Output the (X, Y) coordinate of the center of the cell containing the given text.  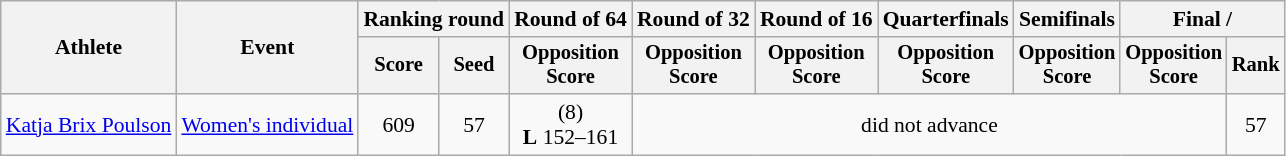
Ranking round (434, 19)
Final / (1202, 19)
Athlete (89, 48)
609 (398, 124)
Score (398, 66)
Round of 32 (694, 19)
Round of 16 (816, 19)
did not advance (930, 124)
Katja Brix Poulson (89, 124)
Rank (1256, 66)
Semifinals (1068, 19)
(8)L 152–161 (570, 124)
Women's individual (267, 124)
Quarterfinals (946, 19)
Round of 64 (570, 19)
Event (267, 48)
Seed (474, 66)
